Pinpoint the cell where the given text exists, returning its (X, Y) midpoint coordinate. 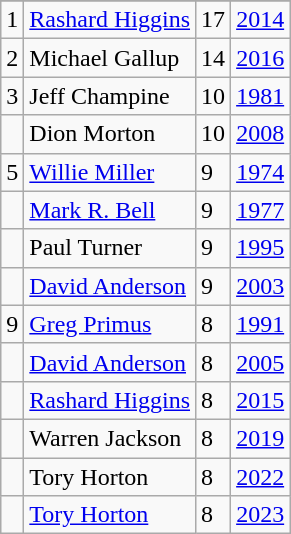
Jeff Champine (110, 96)
1974 (260, 172)
2003 (260, 286)
2019 (260, 438)
Willie Miller (110, 172)
1991 (260, 324)
3 (12, 96)
5 (12, 172)
1995 (260, 248)
1981 (260, 96)
2023 (260, 515)
2022 (260, 477)
2016 (260, 58)
Mark R. Bell (110, 210)
2 (12, 58)
1 (12, 20)
2008 (260, 134)
Greg Primus (110, 324)
Warren Jackson (110, 438)
Michael Gallup (110, 58)
Dion Morton (110, 134)
Paul Turner (110, 248)
2014 (260, 20)
2015 (260, 400)
14 (214, 58)
2005 (260, 362)
17 (214, 20)
1977 (260, 210)
